Pinpoint the cell where the given text exists, returning its [x, y] midpoint coordinate. 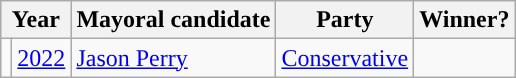
Year [36, 20]
Winner? [464, 20]
2022 [42, 58]
Mayoral candidate [174, 20]
Conservative [345, 58]
Party [345, 20]
Jason Perry [174, 58]
